For the text-containing cell, return its midpoint in (X, Y) coordinate format. 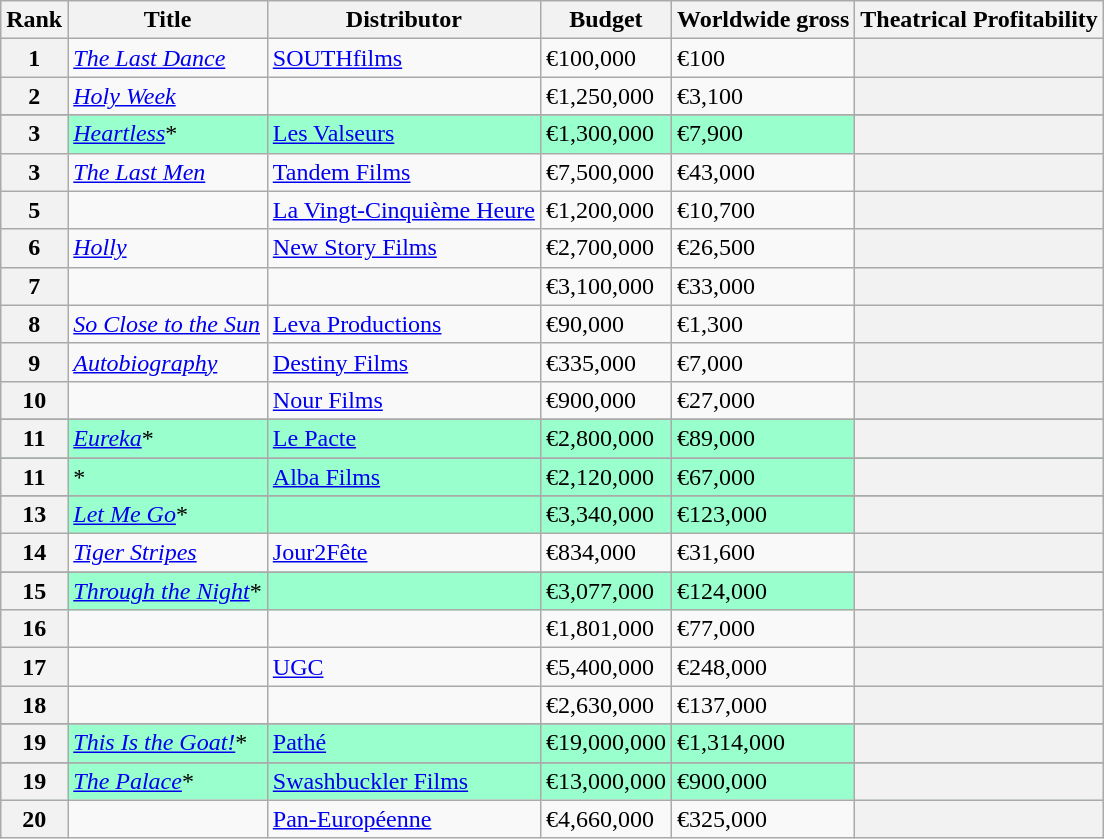
€2,630,000 (606, 705)
Pathé (404, 743)
10 (34, 400)
€3,077,000 (606, 591)
9 (34, 362)
Rank (34, 20)
Holly (168, 248)
€67,000 (762, 477)
This Is the Goat!* (168, 743)
2 (34, 96)
€90,000 (606, 324)
17 (34, 667)
Destiny Films (404, 362)
€31,600 (762, 553)
€325,000 (762, 819)
€7,900 (762, 134)
€248,000 (762, 667)
€1,300,000 (606, 134)
€2,700,000 (606, 248)
New Story Films (404, 248)
15 (34, 591)
€1,300 (762, 324)
14 (34, 553)
€1,801,000 (606, 629)
€7,000 (762, 362)
Theatrical Profitability (980, 20)
€2,800,000 (606, 438)
Alba Films (404, 477)
Holy Week (168, 96)
Let Me Go* (168, 515)
€10,700 (762, 210)
€123,000 (762, 515)
Leva Productions (404, 324)
The Palace* (168, 781)
Le Pacte (404, 438)
Jour2Fête (404, 553)
20 (34, 819)
Distributor (404, 20)
€3,340,000 (606, 515)
6 (34, 248)
€27,000 (762, 400)
€3,100,000 (606, 286)
€100,000 (606, 58)
16 (34, 629)
5 (34, 210)
€13,000,000 (606, 781)
The Last Men (168, 172)
Heartless* (168, 134)
€4,660,000 (606, 819)
Pan-Européenne (404, 819)
€26,500 (762, 248)
€1,250,000 (606, 96)
€33,000 (762, 286)
Eureka* (168, 438)
UGC (404, 667)
The Last Dance (168, 58)
€5,400,000 (606, 667)
Title (168, 20)
7 (34, 286)
€834,000 (606, 553)
€77,000 (762, 629)
€19,000,000 (606, 743)
€3,100 (762, 96)
1 (34, 58)
€1,314,000 (762, 743)
Tiger Stripes (168, 553)
€100 (762, 58)
€137,000 (762, 705)
So Close to the Sun (168, 324)
€89,000 (762, 438)
SOUTHfilms (404, 58)
€335,000 (606, 362)
13 (34, 515)
Swashbuckler Films (404, 781)
Nour Films (404, 400)
Tandem Films (404, 172)
€124,000 (762, 591)
€7,500,000 (606, 172)
Worldwide gross (762, 20)
€1,200,000 (606, 210)
* (168, 477)
€2,120,000 (606, 477)
Les Valseurs (404, 134)
18 (34, 705)
La Vingt-Cinquième Heure (404, 210)
Autobiography (168, 362)
8 (34, 324)
Budget (606, 20)
Through the Night* (168, 591)
€43,000 (762, 172)
